Pinpoint the cell where the given text exists, returning its (X, Y) midpoint coordinate. 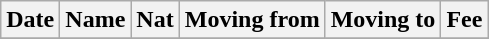
Moving from (252, 20)
Name (96, 20)
Nat (155, 20)
Date (30, 20)
Fee (464, 20)
Moving to (383, 20)
